From the cell containing the given text, extract its center point as (x, y) coordinate. 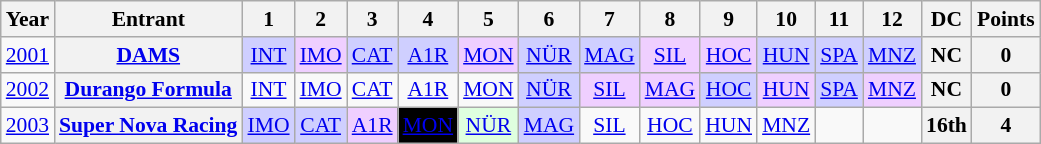
9 (728, 19)
Points (1006, 19)
1 (268, 19)
16th (946, 126)
2 (321, 19)
2001 (28, 55)
7 (610, 19)
8 (670, 19)
Year (28, 19)
DC (946, 19)
2003 (28, 126)
12 (892, 19)
10 (786, 19)
3 (372, 19)
6 (550, 19)
2002 (28, 90)
Entrant (148, 19)
DAMS (148, 55)
Durango Formula (148, 90)
5 (488, 19)
11 (839, 19)
Super Nova Racing (148, 126)
